From the cell containing the given text, extract its center point as (x, y) coordinate. 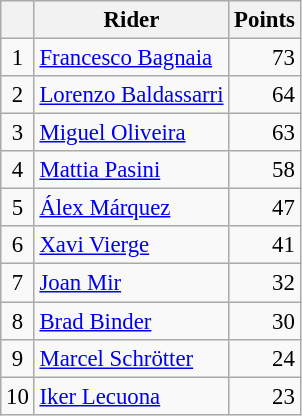
32 (264, 283)
Mattia Pasini (132, 170)
Joan Mir (132, 283)
7 (18, 283)
30 (264, 321)
Xavi Vierge (132, 245)
6 (18, 245)
4 (18, 170)
Álex Márquez (132, 208)
Lorenzo Baldassarri (132, 95)
Iker Lecuona (132, 396)
2 (18, 95)
Miguel Oliveira (132, 133)
73 (264, 58)
58 (264, 170)
64 (264, 95)
8 (18, 321)
Points (264, 20)
1 (18, 58)
Francesco Bagnaia (132, 58)
3 (18, 133)
23 (264, 396)
Marcel Schrötter (132, 358)
24 (264, 358)
5 (18, 208)
9 (18, 358)
Brad Binder (132, 321)
Rider (132, 20)
63 (264, 133)
47 (264, 208)
41 (264, 245)
10 (18, 396)
